Identify which cell holds the provided text, then report its (X, Y) central coordinate. 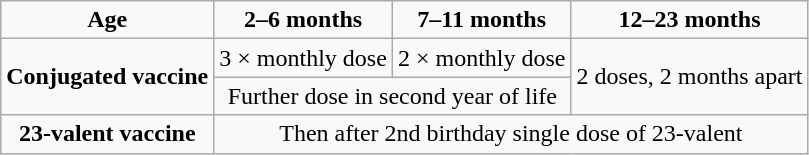
2 × monthly dose (482, 58)
Conjugated vaccine (108, 77)
Age (108, 20)
23-valent vaccine (108, 134)
Further dose in second year of life (392, 96)
3 × monthly dose (304, 58)
2 doses, 2 months apart (690, 77)
7–11 months (482, 20)
2–6 months (304, 20)
12–23 months (690, 20)
Then after 2nd birthday single dose of 23-valent (511, 134)
